Determine the (x, y) coordinate at the center of the cell enclosing the given text.  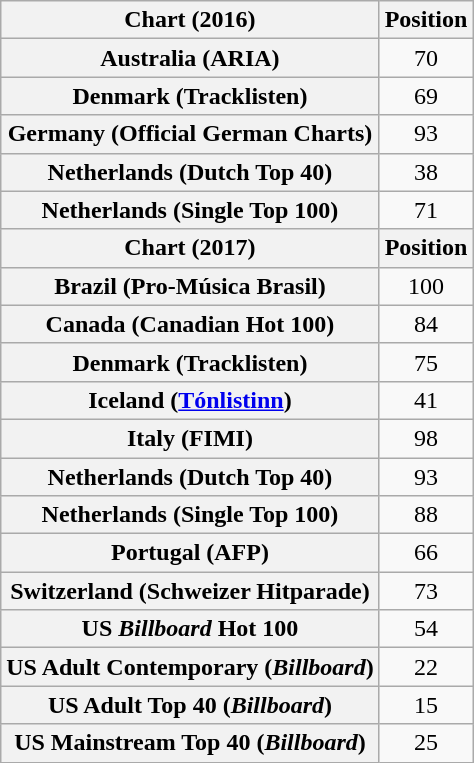
Iceland (Tónlistinn) (190, 400)
US Adult Top 40 (Billboard) (190, 705)
100 (426, 286)
15 (426, 705)
Portugal (AFP) (190, 553)
US Billboard Hot 100 (190, 629)
73 (426, 591)
Canada (Canadian Hot 100) (190, 324)
75 (426, 362)
69 (426, 96)
38 (426, 172)
25 (426, 743)
84 (426, 324)
Chart (2016) (190, 20)
Chart (2017) (190, 248)
22 (426, 667)
US Adult Contemporary (Billboard) (190, 667)
88 (426, 515)
Australia (ARIA) (190, 58)
70 (426, 58)
41 (426, 400)
Switzerland (Schweizer Hitparade) (190, 591)
Brazil (Pro-Música Brasil) (190, 286)
Italy (FIMI) (190, 438)
71 (426, 210)
Germany (Official German Charts) (190, 134)
66 (426, 553)
US Mainstream Top 40 (Billboard) (190, 743)
54 (426, 629)
98 (426, 438)
